Determine the [x, y] coordinate at the center of the cell enclosing the given text.  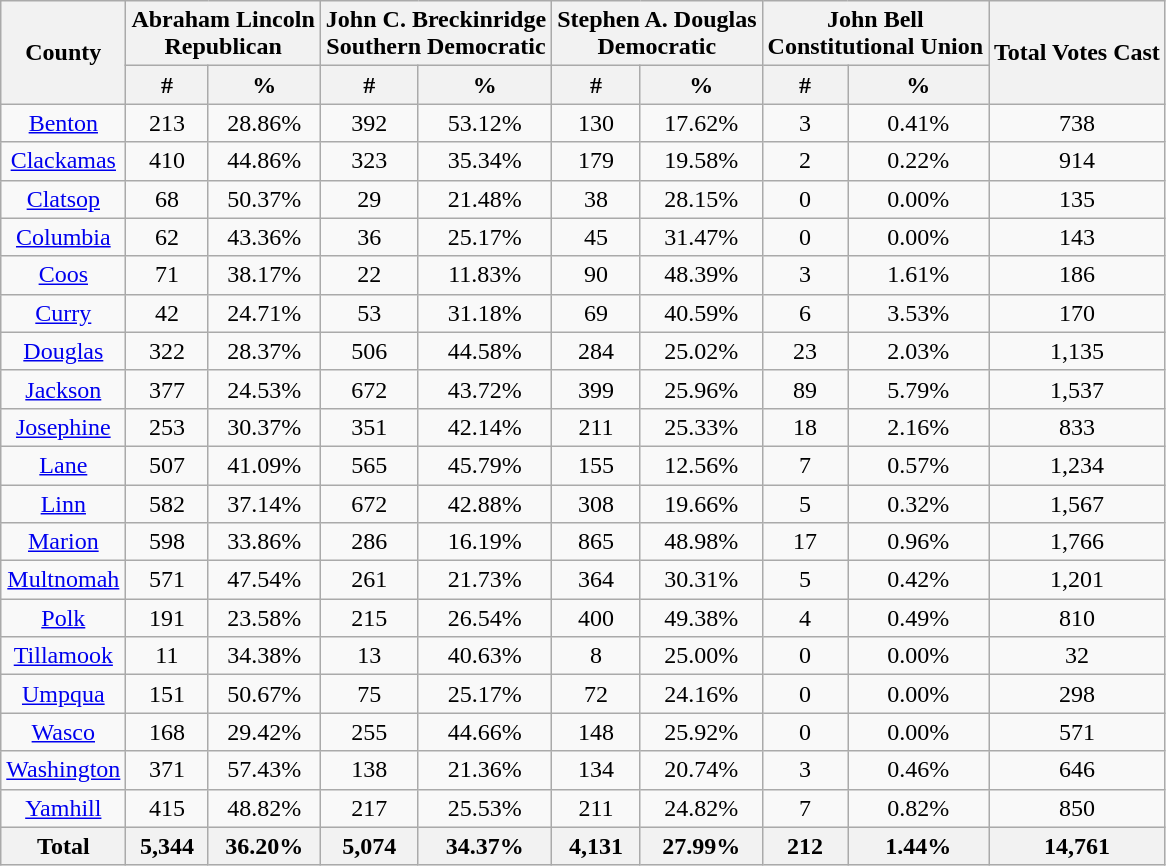
28.15% [701, 199]
151 [167, 694]
36 [369, 237]
Marion [64, 542]
3.53% [918, 313]
24.16% [701, 694]
399 [596, 389]
26.54% [485, 618]
392 [369, 123]
738 [1078, 123]
0.42% [918, 580]
1,766 [1078, 542]
69 [596, 313]
0.41% [918, 123]
0.82% [918, 808]
45.79% [485, 465]
Lane [64, 465]
24.82% [701, 808]
582 [167, 503]
308 [596, 503]
261 [369, 580]
43.36% [264, 237]
Wasco [64, 732]
33.86% [264, 542]
22 [369, 275]
40.63% [485, 656]
48.98% [701, 542]
Josephine [64, 427]
17 [805, 542]
44.58% [485, 351]
28.86% [264, 123]
17.62% [701, 123]
284 [596, 351]
49.38% [701, 618]
16.19% [485, 542]
286 [369, 542]
Jackson [64, 389]
168 [167, 732]
Columbia [64, 237]
John BellConstitutional Union [875, 34]
5,074 [369, 846]
1,537 [1078, 389]
5.79% [918, 389]
47.54% [264, 580]
253 [167, 427]
1,234 [1078, 465]
143 [1078, 237]
25.00% [701, 656]
25.53% [485, 808]
598 [167, 542]
21.48% [485, 199]
Yamhill [64, 808]
323 [369, 161]
Tillamook [64, 656]
25.96% [701, 389]
1,135 [1078, 351]
0.49% [918, 618]
371 [167, 770]
170 [1078, 313]
2.16% [918, 427]
38.17% [264, 275]
53.12% [485, 123]
130 [596, 123]
322 [167, 351]
400 [596, 618]
1,567 [1078, 503]
45 [596, 237]
24.53% [264, 389]
2 [805, 161]
213 [167, 123]
Polk [64, 618]
42.14% [485, 427]
Total [64, 846]
27.99% [701, 846]
Stephen A. DouglasDemocratic [657, 34]
351 [369, 427]
Washington [64, 770]
71 [167, 275]
36.20% [264, 846]
11.83% [485, 275]
37.14% [264, 503]
34.38% [264, 656]
44.66% [485, 732]
155 [596, 465]
415 [167, 808]
0.57% [918, 465]
810 [1078, 618]
25.92% [701, 732]
48.39% [701, 275]
8 [596, 656]
0.22% [918, 161]
138 [369, 770]
134 [596, 770]
Benton [64, 123]
4 [805, 618]
25.02% [701, 351]
21.36% [485, 770]
72 [596, 694]
38 [596, 199]
179 [596, 161]
0.32% [918, 503]
75 [369, 694]
28.37% [264, 351]
90 [596, 275]
186 [1078, 275]
68 [167, 199]
30.37% [264, 427]
191 [167, 618]
89 [805, 389]
1.44% [918, 846]
11 [167, 656]
135 [1078, 199]
County [64, 52]
30.31% [701, 580]
43.72% [485, 389]
377 [167, 389]
42.88% [485, 503]
6 [805, 313]
1.61% [918, 275]
410 [167, 161]
31.47% [701, 237]
57.43% [264, 770]
19.58% [701, 161]
21.73% [485, 580]
1,201 [1078, 580]
215 [369, 618]
34.37% [485, 846]
44.86% [264, 161]
0.96% [918, 542]
41.09% [264, 465]
Linn [64, 503]
Umpqua [64, 694]
35.34% [485, 161]
5,344 [167, 846]
148 [596, 732]
2.03% [918, 351]
298 [1078, 694]
255 [369, 732]
29.42% [264, 732]
850 [1078, 808]
914 [1078, 161]
53 [369, 313]
25.33% [701, 427]
48.82% [264, 808]
364 [596, 580]
62 [167, 237]
833 [1078, 427]
12.56% [701, 465]
4,131 [596, 846]
John C. BreckinridgeSouthern Democratic [436, 34]
29 [369, 199]
19.66% [701, 503]
865 [596, 542]
212 [805, 846]
Total Votes Cast [1078, 52]
23 [805, 351]
Coos [64, 275]
40.59% [701, 313]
565 [369, 465]
50.67% [264, 694]
Curry [64, 313]
42 [167, 313]
18 [805, 427]
31.18% [485, 313]
506 [369, 351]
Clackamas [64, 161]
20.74% [701, 770]
Douglas [64, 351]
507 [167, 465]
0.46% [918, 770]
Abraham LincolnRepublican [223, 34]
Clatsop [64, 199]
14,761 [1078, 846]
217 [369, 808]
24.71% [264, 313]
23.58% [264, 618]
646 [1078, 770]
32 [1078, 656]
Multnomah [64, 580]
50.37% [264, 199]
13 [369, 656]
